Detect which cell encompasses the target text, then output its [x, y] center coordinate. 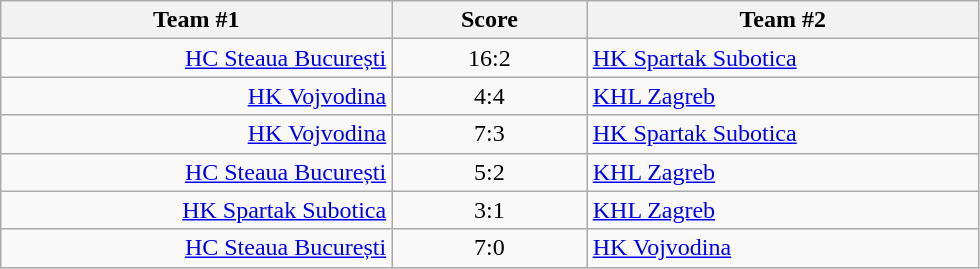
7:0 [490, 248]
Team #1 [196, 20]
7:3 [490, 134]
5:2 [490, 172]
Team #2 [782, 20]
Score [490, 20]
4:4 [490, 96]
16:2 [490, 58]
3:1 [490, 210]
